Identify which cell holds the provided text, then report its (x, y) central coordinate. 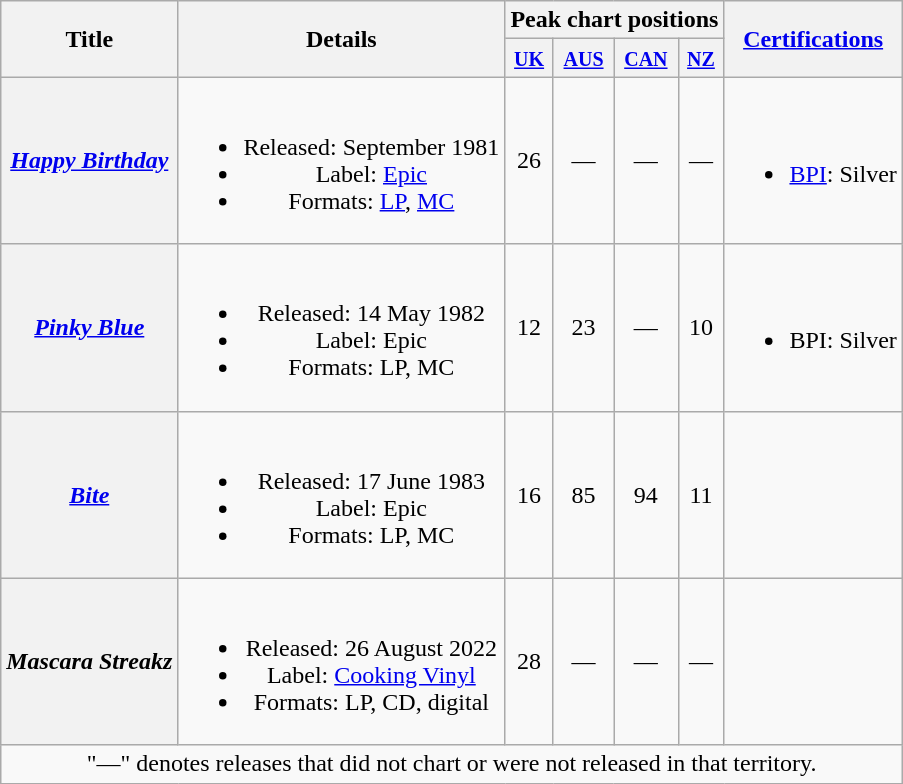
Mascara Streakz (90, 662)
16 (530, 494)
"—" denotes releases that did not chart or were not released in that territory. (452, 764)
Certifications (813, 39)
NZ (701, 58)
CAN (646, 58)
85 (583, 494)
Title (90, 39)
26 (530, 160)
Bite (90, 494)
AUS (583, 58)
UK (530, 58)
Details (342, 39)
Released: 17 June 1983Label: EpicFormats: LP, MC (342, 494)
Peak chart positions (614, 20)
Released: September 1981Label: EpicFormats: LP, MC (342, 160)
94 (646, 494)
11 (701, 494)
10 (701, 328)
Released: 26 August 2022Label: Cooking VinylFormats: LP, CD, digital (342, 662)
12 (530, 328)
Pinky Blue (90, 328)
Released: 14 May 1982Label: EpicFormats: LP, MC (342, 328)
23 (583, 328)
Happy Birthday (90, 160)
28 (530, 662)
